Output the [x, y] coordinate of the center of the cell containing the given text.  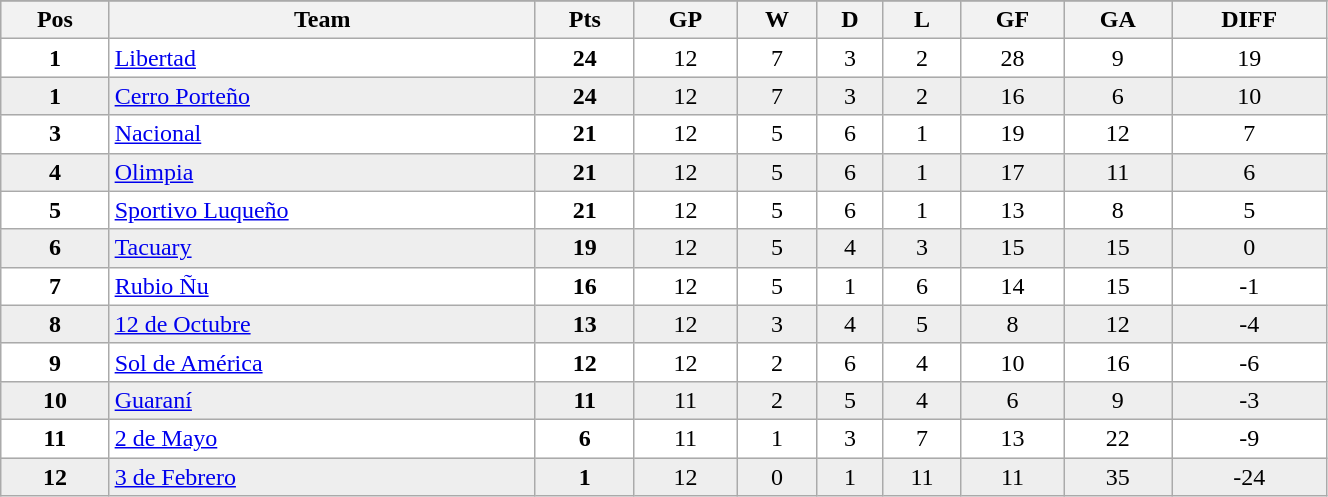
17 [1012, 172]
22 [1118, 438]
Sol de América [322, 362]
GA [1118, 20]
-9 [1250, 438]
W [778, 20]
-4 [1250, 324]
2 de Mayo [322, 438]
DIFF [1250, 20]
D [850, 20]
-1 [1250, 286]
14 [1012, 286]
28 [1012, 58]
35 [1118, 477]
3 de Febrero [322, 477]
-3 [1250, 400]
GP [685, 20]
Nacional [322, 134]
Olimpia [322, 172]
Pts [584, 20]
Tacuary [322, 248]
L [922, 20]
Rubio Ñu [322, 286]
-6 [1250, 362]
Team [322, 20]
GF [1012, 20]
Sportivo Luqueño [322, 210]
Cerro Porteño [322, 96]
Guaraní [322, 400]
Pos [55, 20]
12 de Octubre [322, 324]
-24 [1250, 477]
Libertad [322, 58]
